For the text-containing cell, return its midpoint in (X, Y) coordinate format. 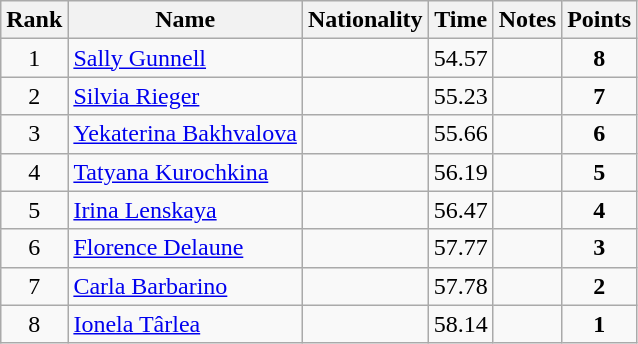
Silvia Rieger (186, 96)
54.57 (460, 58)
58.14 (460, 324)
57.77 (460, 248)
56.47 (460, 210)
57.78 (460, 286)
Notes (527, 20)
Yekaterina Bakhvalova (186, 134)
55.23 (460, 96)
Rank (34, 20)
56.19 (460, 172)
Carla Barbarino (186, 286)
Tatyana Kurochkina (186, 172)
Time (460, 20)
Nationality (365, 20)
Points (600, 20)
Name (186, 20)
Sally Gunnell (186, 58)
Irina Lenskaya (186, 210)
55.66 (460, 134)
Ionela Târlea (186, 324)
Florence Delaune (186, 248)
